Find where the given text appears and provide that cell's center as (X, Y) coordinate. 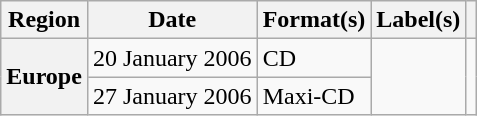
Date (172, 20)
27 January 2006 (172, 96)
Label(s) (418, 20)
Region (44, 20)
Europe (44, 77)
20 January 2006 (172, 58)
CD (314, 58)
Format(s) (314, 20)
Maxi-CD (314, 96)
